Detect which cell encompasses the target text, then output its (x, y) center coordinate. 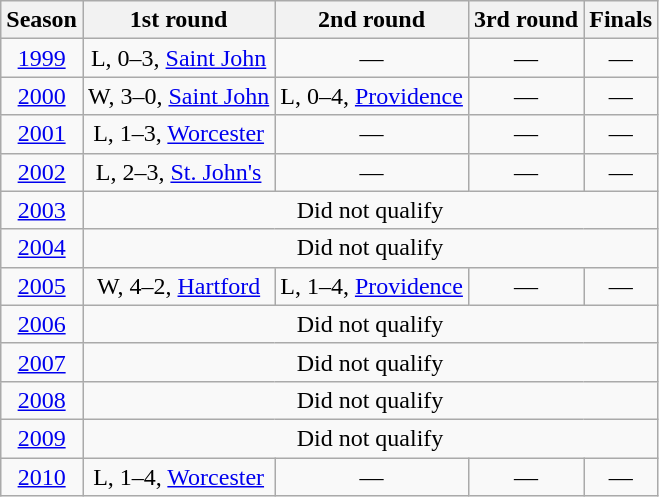
3rd round (526, 20)
2009 (42, 438)
W, 3–0, Saint John (178, 96)
2007 (42, 362)
Season (42, 20)
L, 0–4, Providence (372, 96)
L, 1–4, Worcester (178, 477)
2000 (42, 96)
1st round (178, 20)
L, 1–4, Providence (372, 286)
2010 (42, 477)
Finals (621, 20)
2006 (42, 324)
L, 0–3, Saint John (178, 58)
2008 (42, 400)
2005 (42, 286)
2nd round (372, 20)
2004 (42, 248)
L, 1–3, Worcester (178, 134)
2003 (42, 210)
W, 4–2, Hartford (178, 286)
L, 2–3, St. John's (178, 172)
1999 (42, 58)
2001 (42, 134)
2002 (42, 172)
